Determine the (x, y) coordinate at the center of the cell enclosing the given text.  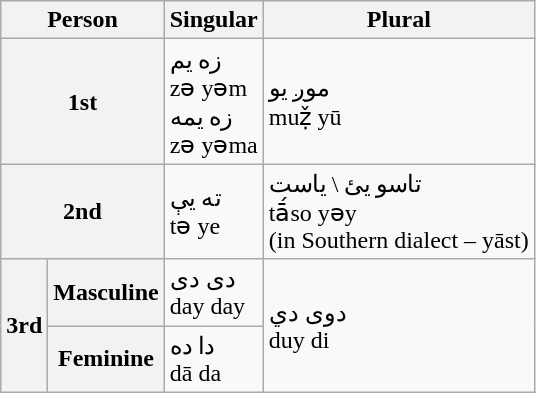
Masculine (106, 292)
Plural (398, 20)
Singular (214, 20)
3rd (24, 326)
دی دیday day (214, 292)
زه يمzə yəmزه يمهzə yəma (214, 102)
2nd (82, 212)
1st (82, 102)
دوی ديduy di (398, 326)
موږ يوmuẓ̌ yū (398, 102)
دا دهdā da (214, 360)
تاسو يئ \ ياستtā́so yəy(in Southern dialect – yāst) (398, 212)
Feminine (106, 360)
ته يېtə ye (214, 212)
Person (82, 20)
